Return [X, Y] of the center of cell containing provided text 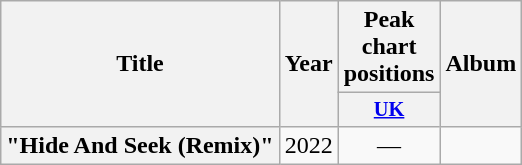
Album [481, 64]
Title [140, 64]
Peak chart positions [389, 47]
"Hide And Seek (Remix)" [140, 145]
UK [389, 110]
2022 [308, 145]
Year [308, 64]
— [389, 145]
